Extract the [x, y] coordinate from the center of the cell holding the provided text.  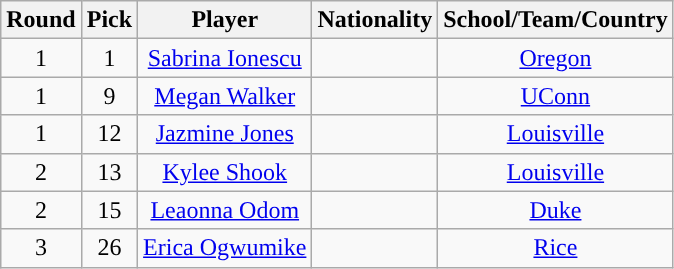
Leaonna Odom [225, 210]
3 [41, 248]
Nationality [375, 20]
Jazmine Jones [225, 134]
26 [109, 248]
Oregon [556, 58]
9 [109, 96]
12 [109, 134]
School/Team/Country [556, 20]
Megan Walker [225, 96]
Sabrina Ionescu [225, 58]
Pick [109, 20]
Player [225, 20]
Erica Ogwumike [225, 248]
UConn [556, 96]
13 [109, 172]
Duke [556, 210]
Round [41, 20]
Kylee Shook [225, 172]
15 [109, 210]
Rice [556, 248]
